Detect which cell encompasses the target text, then output its (x, y) center coordinate. 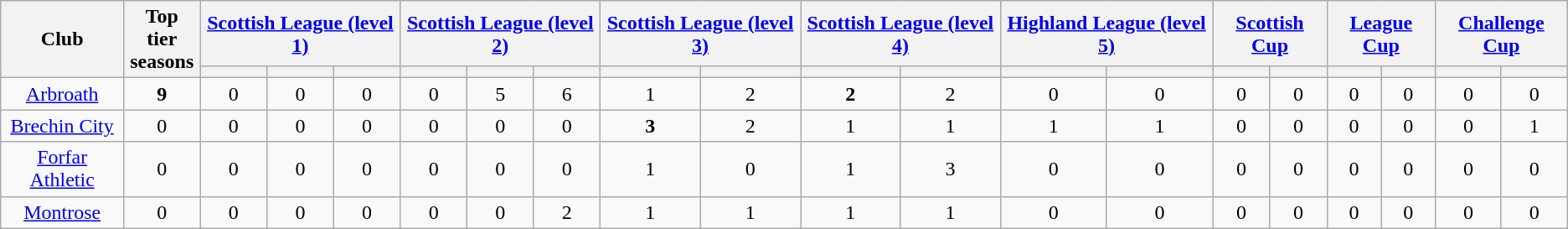
Montrose (62, 212)
Highland League (level 5) (1106, 34)
League Cup (1381, 34)
Scottish Cup (1270, 34)
6 (567, 94)
Club (62, 39)
Scottish League (level 2) (501, 34)
5 (500, 94)
Scottish League (level 4) (901, 34)
Top tierseasons (162, 39)
Challenge Cup (1502, 34)
9 (162, 94)
Forfar Athletic (62, 169)
Scottish League (level 3) (700, 34)
Arbroath (62, 94)
Brechin City (62, 126)
Scottish League (level 1) (300, 34)
